Detect which cell encompasses the target text, then output its (x, y) center coordinate. 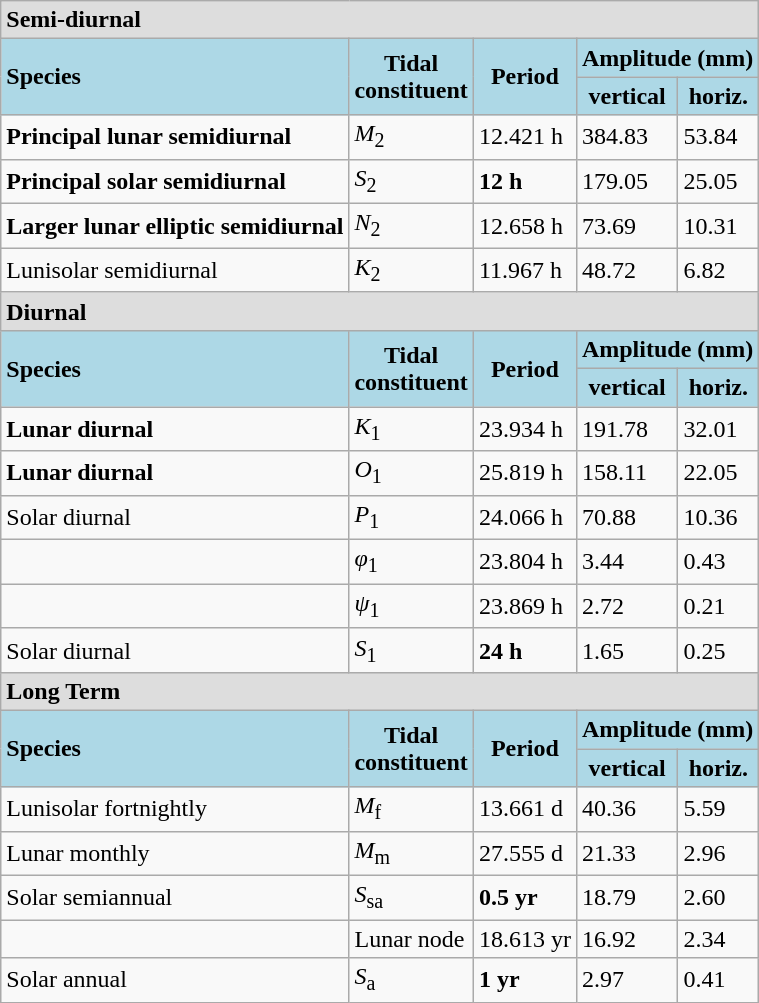
0.41 (718, 980)
2.72 (627, 606)
Lunisolar fortnightly (175, 809)
P1 (411, 517)
12 h (524, 181)
53.84 (718, 137)
Lunar monthly (175, 853)
2.97 (627, 980)
1 yr (524, 980)
1.65 (627, 650)
16.92 (627, 939)
Lunar node (411, 939)
11.967 h (524, 270)
ψ1 (411, 606)
Principal solar semidiurnal (175, 181)
Sa (411, 980)
21.33 (627, 853)
O1 (411, 473)
13.661 d (524, 809)
70.88 (627, 517)
0.21 (718, 606)
0.25 (718, 650)
24.066 h (524, 517)
0.43 (718, 562)
12.421 h (524, 137)
73.69 (627, 226)
6.82 (718, 270)
18.79 (627, 897)
40.36 (627, 809)
Semi-diurnal (380, 20)
2.96 (718, 853)
K1 (411, 428)
Diurnal (380, 311)
22.05 (718, 473)
23.804 h (524, 562)
Mm (411, 853)
Principal lunar semidiurnal (175, 137)
φ1 (411, 562)
48.72 (627, 270)
10.36 (718, 517)
Lunisolar semidiurnal (175, 270)
25.05 (718, 181)
Solar annual (175, 980)
0.5 yr (524, 897)
N2 (411, 226)
K2 (411, 270)
10.31 (718, 226)
Solar semiannual (175, 897)
24 h (524, 650)
S2 (411, 181)
32.01 (718, 428)
25.819 h (524, 473)
179.05 (627, 181)
3.44 (627, 562)
12.658 h (524, 226)
Ssa (411, 897)
27.555 d (524, 853)
Mf (411, 809)
384.83 (627, 137)
23.869 h (524, 606)
S1 (411, 650)
18.613 yr (524, 939)
Larger lunar elliptic semidiurnal (175, 226)
23.934 h (524, 428)
158.11 (627, 473)
M2 (411, 137)
191.78 (627, 428)
5.59 (718, 809)
Long Term (380, 692)
2.60 (718, 897)
2.34 (718, 939)
